Return (x, y) of the center of cell containing provided text 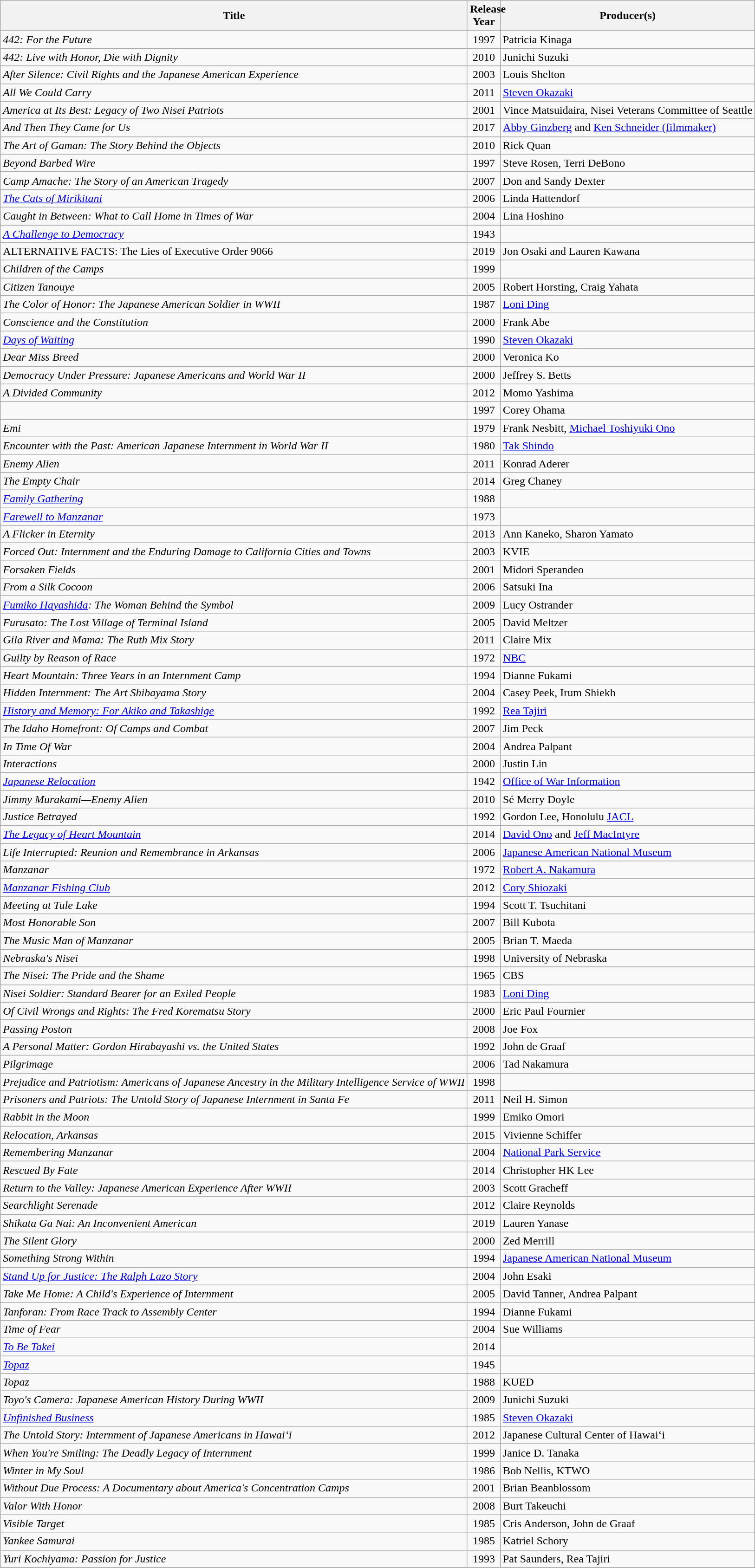
America at Its Best: Legacy of Two Nisei Patriots (234, 110)
ALTERNATIVE FACTS: The Lies of Executive Order 9066 (234, 252)
Title (234, 16)
Fumiko Hayashida: The Woman Behind the Symbol (234, 605)
Robert Horsting, Craig Yahata (627, 287)
Konrad Aderer (627, 463)
Rea Tajiri (627, 711)
Veronica Ko (627, 357)
Searchlight Serenade (234, 1205)
Prejudice and Patriotism: Americans of Japanese Ancestry in the Military Intelligence Service of WWII (234, 1082)
A Challenge to Democracy (234, 233)
Camp Amache: The Story of an American Tragedy (234, 181)
Interactions (234, 764)
Heart Mountain: Three Years in an Internment Camp (234, 675)
CBS (627, 976)
1993 (484, 1559)
Sue Williams (627, 1329)
Return to the Valley: Japanese American Experience After WWII (234, 1188)
Cris Anderson, John de Graaf (627, 1523)
Meeting at Tule Lake (234, 905)
Cory Shiozaki (627, 888)
Brian Beanblossom (627, 1488)
The Silent Glory (234, 1241)
Louis Shelton (627, 75)
1983 (484, 993)
Neil H. Simon (627, 1100)
Farewell to Manzanar (234, 517)
Steve Rosen, Terri DeBono (627, 163)
Janice D. Tanaka (627, 1453)
Katriel Schory (627, 1541)
Rabbit in the Moon (234, 1117)
1945 (484, 1364)
From a Silk Cocoon (234, 587)
2013 (484, 534)
Forced Out: Internment and the Enduring Damage to California Cities and Towns (234, 552)
Without Due Process: A Documentary about America's Concentration Camps (234, 1488)
The Empty Chair (234, 481)
1942 (484, 781)
1943 (484, 233)
Bill Kubota (627, 923)
Manzanar Fishing Club (234, 888)
Life Interrupted: Reunion and Remembrance in Arkansas (234, 852)
Stand Up for Justice: The Ralph Lazo Story (234, 1276)
Democracy Under Pressure: Japanese Americans and World War II (234, 375)
The Music Man of Manzanar (234, 940)
1987 (484, 305)
Greg Chaney (627, 481)
1990 (484, 340)
Corey Ohama (627, 410)
Relocation, Arkansas (234, 1135)
All We Could Carry (234, 92)
Justice Betrayed (234, 817)
Prisoners and Patriots: The Untold Story of Japanese Internment in Santa Fe (234, 1100)
Emi (234, 428)
Jim Peck (627, 728)
Jimmy Murakami—Enemy Alien (234, 799)
Andrea Palpant (627, 746)
Emiko Omori (627, 1117)
Dear Miss Breed (234, 357)
Of Civil Wrongs and Rights: The Fred Korematsu Story (234, 1011)
Unfinished Business (234, 1418)
NBC (627, 658)
Claire Reynolds (627, 1205)
KUED (627, 1382)
Bob Nellis, KTWO (627, 1471)
Children of the Camps (234, 269)
Family Gathering (234, 499)
Casey Peek, Irum Shiekh (627, 693)
Frank Nesbitt, Michael Toshiyuki Ono (627, 428)
Toyo's Camera: Japanese American History During WWII (234, 1400)
National Park Service (627, 1153)
When You're Smiling: The Deadly Legacy of Internment (234, 1453)
Pilgrimage (234, 1064)
Furusato: The Lost Village of Terminal Island (234, 622)
Midori Sperandeo (627, 570)
Tanforan: From Race Track to Assembly Center (234, 1311)
Citizen Tanouye (234, 287)
1980 (484, 446)
Yankee Samurai (234, 1541)
University of Nebraska (627, 958)
Patricia Kinaga (627, 39)
Yuri Kochiyama: Passion for Justice (234, 1559)
John Esaki (627, 1276)
Robert A. Nakamura (627, 870)
Remembering Manzanar (234, 1153)
Caught in Between: What to Call Home in Times of War (234, 216)
Vince Matsuidaira, Nisei Veterans Committee of Seattle (627, 110)
Guilty by Reason of Race (234, 658)
Forsaken Fields (234, 570)
Nisei Soldier: Standard Bearer for an Exiled People (234, 993)
1986 (484, 1471)
Gila River and Mama: The Ruth Mix Story (234, 640)
Winter in My Soul (234, 1471)
Tak Shindo (627, 446)
To Be Takei (234, 1347)
442: Live with Honor, Die with Dignity (234, 57)
1965 (484, 976)
Valor With Honor (234, 1506)
The Color of Honor: The Japanese American Soldier in WWII (234, 305)
Hidden Internment: The Art Shibayama Story (234, 693)
History and Memory: For Akiko and Takashige (234, 711)
Passing Poston (234, 1029)
Gordon Lee, Honolulu JACL (627, 817)
Scott T. Tsuchitani (627, 905)
Lina Hoshino (627, 216)
Encounter with the Past: American Japanese Internment in World War II (234, 446)
A Divided Community (234, 393)
Ann Kaneko, Sharon Yamato (627, 534)
The Legacy of Heart Mountain (234, 835)
Enemy Alien (234, 463)
Take Me Home: A Child's Experience of Internment (234, 1294)
Rick Quan (627, 145)
John de Graaf (627, 1046)
Burt Takeuchi (627, 1506)
Conscience and the Constitution (234, 322)
The Idaho Homefront: Of Camps and Combat (234, 728)
Jeffrey S. Betts (627, 375)
Satsuki Ina (627, 587)
The Untold Story: Internment of Japanese Americans in Hawai‘i (234, 1435)
Lauren Yanase (627, 1223)
In Time Of War (234, 746)
Nebraska's Nisei (234, 958)
The Nisei: The Pride and the Shame (234, 976)
KVIE (627, 552)
A Personal Matter: Gordon Hirabayashi vs. the United States (234, 1046)
Momo Yashima (627, 393)
Vivienne Schiffer (627, 1135)
Time of Fear (234, 1329)
Frank Abe (627, 322)
Producer(s) (627, 16)
Office of War Information (627, 781)
Abby Ginzberg and Ken Schneider (filmmaker) (627, 128)
2017 (484, 128)
1979 (484, 428)
After Silence: Civil Rights and the Japanese American Experience (234, 75)
Rescued By Fate (234, 1170)
David Ono and Jeff MacIntyre (627, 835)
Sé Merry Doyle (627, 799)
442: For the Future (234, 39)
Visible Target (234, 1523)
The Art of Gaman: The Story Behind the Objects (234, 145)
Jon Osaki and Lauren Kawana (627, 252)
Manzanar (234, 870)
Justin Lin (627, 764)
Release Year (484, 16)
Lucy Ostrander (627, 605)
David Meltzer (627, 622)
Beyond Barbed Wire (234, 163)
A Flicker in Eternity (234, 534)
And Then They Came for Us (234, 128)
Linda Hattendorf (627, 198)
Brian T. Maeda (627, 940)
Days of Waiting (234, 340)
1973 (484, 517)
Shikata Ga Nai: An Inconvenient American (234, 1223)
Joe Fox (627, 1029)
Most Honorable Son (234, 923)
Something Strong Within (234, 1258)
Zed Merrill (627, 1241)
2015 (484, 1135)
Don and Sandy Dexter (627, 181)
Scott Gracheff (627, 1188)
Japanese Relocation (234, 781)
Tad Nakamura (627, 1064)
Christopher HK Lee (627, 1170)
Pat Saunders, Rea Tajiri (627, 1559)
David Tanner, Andrea Palpant (627, 1294)
Japanese Cultural Center of Hawai‘i (627, 1435)
Claire Mix (627, 640)
The Cats of Mirikitani (234, 198)
Eric Paul Fournier (627, 1011)
